Pinpoint the cell where the given text exists, returning its [x, y] midpoint coordinate. 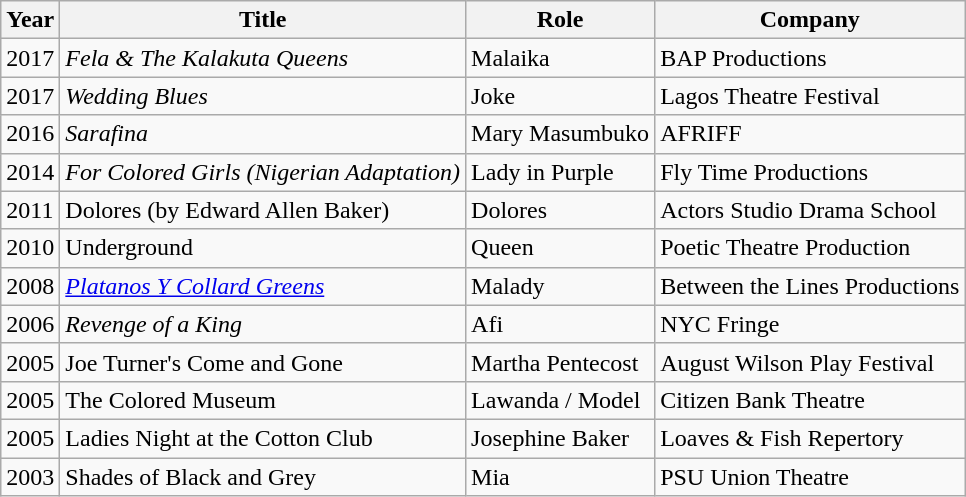
2014 [30, 172]
Lady in Purple [560, 172]
August Wilson Play Festival [810, 362]
Lawanda / Model [560, 400]
AFRIFF [810, 134]
Platanos Y Collard Greens [263, 286]
Ladies Night at the Cotton Club [263, 438]
Mary Masumbuko [560, 134]
Between the Lines Productions [810, 286]
Afi [560, 324]
Dolores [560, 210]
Actors Studio Drama School [810, 210]
Joke [560, 96]
Lagos Theatre Festival [810, 96]
Mia [560, 477]
Dolores (by Edward Allen Baker) [263, 210]
Malaika [560, 58]
Company [810, 20]
Role [560, 20]
Wedding Blues [263, 96]
2016 [30, 134]
Title [263, 20]
The Colored Museum [263, 400]
Fly Time Productions [810, 172]
Malady [560, 286]
Joe Turner's Come and Gone [263, 362]
2008 [30, 286]
Josephine Baker [560, 438]
2011 [30, 210]
For Colored Girls (Nigerian Adaptation) [263, 172]
Shades of Black and Grey [263, 477]
BAP Productions [810, 58]
2010 [30, 248]
Underground [263, 248]
Revenge of a King [263, 324]
Loaves & Fish Repertory [810, 438]
Sarafina [263, 134]
2006 [30, 324]
2003 [30, 477]
PSU Union Theatre [810, 477]
Queen [560, 248]
Poetic Theatre Production [810, 248]
Fela & The Kalakuta Queens [263, 58]
Martha Pentecost [560, 362]
NYC Fringe [810, 324]
Citizen Bank Theatre [810, 400]
Year [30, 20]
